Output the (x, y) coordinate of the center of the cell containing the given text.  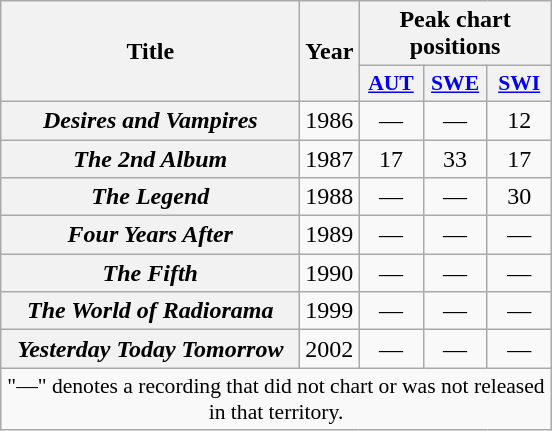
AUT (391, 84)
1987 (330, 159)
Desires and Vampires (150, 120)
Year (330, 52)
The Fifth (150, 273)
12 (519, 120)
Four Years After (150, 235)
"—" denotes a recording that did not chart or was not released in that territory. (276, 398)
SWI (519, 84)
1988 (330, 197)
The World of Radiorama (150, 311)
1989 (330, 235)
The 2nd Album (150, 159)
Title (150, 52)
SWE (455, 84)
Peak chart positions (455, 34)
2002 (330, 349)
1999 (330, 311)
The Legend (150, 197)
1990 (330, 273)
33 (455, 159)
Yesterday Today Tomorrow (150, 349)
1986 (330, 120)
30 (519, 197)
